Provide the [x, y] coordinate of the cell's center where the given text is located.  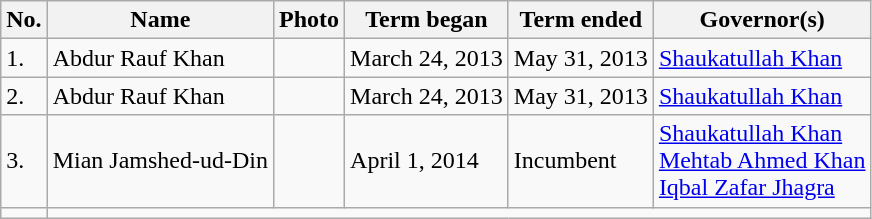
3. [24, 161]
Governor(s) [762, 20]
Term began [427, 20]
Name [160, 20]
Term ended [580, 20]
Shaukatullah KhanMehtab Ahmed KhanIqbal Zafar Jhagra [762, 161]
1. [24, 58]
No. [24, 20]
April 1, 2014 [427, 161]
Incumbent [580, 161]
Mian Jamshed-ud-Din [160, 161]
Photo [310, 20]
2. [24, 96]
